Identify which cell holds the provided text, then report its [X, Y] central coordinate. 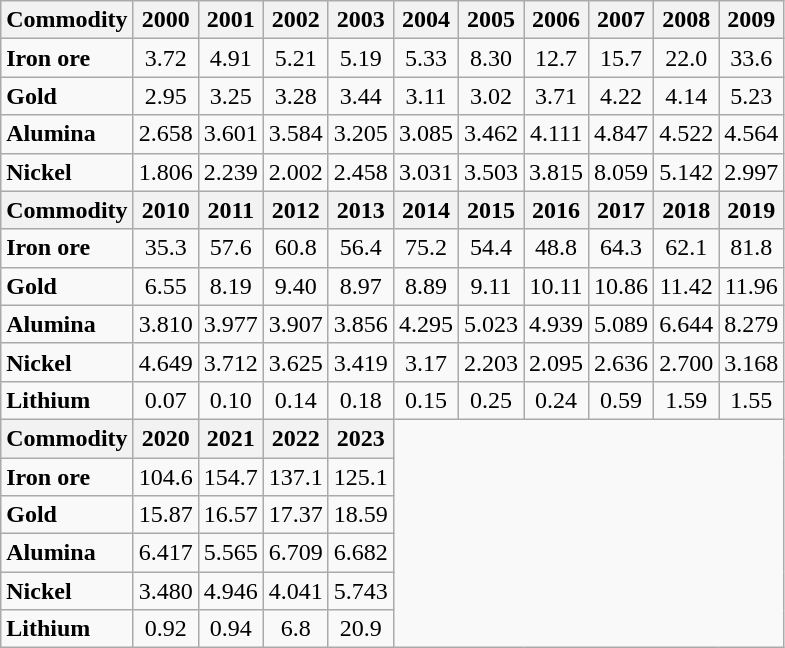
48.8 [556, 248]
0.14 [296, 400]
2016 [556, 210]
11.42 [686, 286]
9.11 [490, 286]
2002 [296, 20]
22.0 [686, 58]
2021 [230, 438]
2014 [426, 210]
1.806 [166, 172]
2019 [752, 210]
20.9 [360, 629]
8.89 [426, 286]
2.636 [622, 362]
2020 [166, 438]
5.565 [230, 553]
2005 [490, 20]
2.700 [686, 362]
154.7 [230, 477]
60.8 [296, 248]
2023 [360, 438]
5.19 [360, 58]
2.95 [166, 96]
2.239 [230, 172]
4.22 [622, 96]
0.18 [360, 400]
3.601 [230, 134]
8.30 [490, 58]
2007 [622, 20]
6.55 [166, 286]
8.97 [360, 286]
2017 [622, 210]
3.28 [296, 96]
18.59 [360, 515]
3.17 [426, 362]
35.3 [166, 248]
3.419 [360, 362]
125.1 [360, 477]
4.939 [556, 324]
6.709 [296, 553]
2.658 [166, 134]
5.21 [296, 58]
0.15 [426, 400]
137.1 [296, 477]
81.8 [752, 248]
62.1 [686, 248]
4.649 [166, 362]
15.7 [622, 58]
2.458 [360, 172]
2.095 [556, 362]
4.847 [622, 134]
8.279 [752, 324]
10.86 [622, 286]
2013 [360, 210]
104.6 [166, 477]
0.59 [622, 400]
3.480 [166, 591]
5.023 [490, 324]
4.111 [556, 134]
4.14 [686, 96]
0.10 [230, 400]
6.417 [166, 553]
3.462 [490, 134]
75.2 [426, 248]
64.3 [622, 248]
1.59 [686, 400]
2004 [426, 20]
3.72 [166, 58]
0.24 [556, 400]
12.7 [556, 58]
3.907 [296, 324]
2022 [296, 438]
3.815 [556, 172]
8.059 [622, 172]
2.997 [752, 172]
3.031 [426, 172]
0.25 [490, 400]
3.584 [296, 134]
11.96 [752, 286]
2010 [166, 210]
8.19 [230, 286]
4.91 [230, 58]
3.02 [490, 96]
2001 [230, 20]
5.743 [360, 591]
6.682 [360, 553]
3.085 [426, 134]
3.625 [296, 362]
3.503 [490, 172]
6.644 [686, 324]
57.6 [230, 248]
3.44 [360, 96]
3.71 [556, 96]
0.94 [230, 629]
3.712 [230, 362]
15.87 [166, 515]
4.564 [752, 134]
4.295 [426, 324]
2000 [166, 20]
2.203 [490, 362]
5.33 [426, 58]
2015 [490, 210]
3.856 [360, 324]
0.92 [166, 629]
3.810 [166, 324]
2003 [360, 20]
54.4 [490, 248]
3.11 [426, 96]
3.977 [230, 324]
6.8 [296, 629]
5.089 [622, 324]
4.946 [230, 591]
9.40 [296, 286]
2011 [230, 210]
17.37 [296, 515]
5.23 [752, 96]
10.11 [556, 286]
5.142 [686, 172]
56.4 [360, 248]
2006 [556, 20]
2012 [296, 210]
3.205 [360, 134]
1.55 [752, 400]
33.6 [752, 58]
0.07 [166, 400]
2.002 [296, 172]
2008 [686, 20]
3.168 [752, 362]
16.57 [230, 515]
4.522 [686, 134]
4.041 [296, 591]
2018 [686, 210]
2009 [752, 20]
3.25 [230, 96]
